Extract the (x, y) coordinate from the center of the cell holding the provided text.  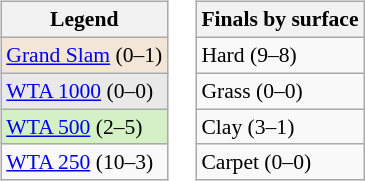
Carpet (0–0) (280, 162)
Hard (9–8) (280, 55)
WTA 500 (2–5) (84, 127)
Finals by surface (280, 20)
WTA 250 (10–3) (84, 162)
Clay (3–1) (280, 127)
Grand Slam (0–1) (84, 55)
WTA 1000 (0–0) (84, 91)
Grass (0–0) (280, 91)
Legend (84, 20)
